Extract the [x, y] coordinate from the center of the cell holding the provided text.  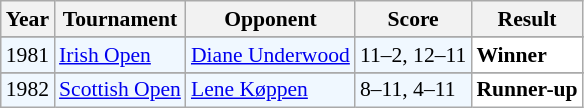
Tournament [120, 19]
Irish Open [120, 55]
Scottish Open [120, 90]
Lene Køppen [270, 90]
Winner [526, 55]
Opponent [270, 19]
8–11, 4–11 [413, 90]
Year [28, 19]
1982 [28, 90]
Diane Underwood [270, 55]
Score [413, 19]
1981 [28, 55]
Runner-up [526, 90]
Result [526, 19]
11–2, 12–11 [413, 55]
